Identify which cell holds the provided text, then report its (X, Y) central coordinate. 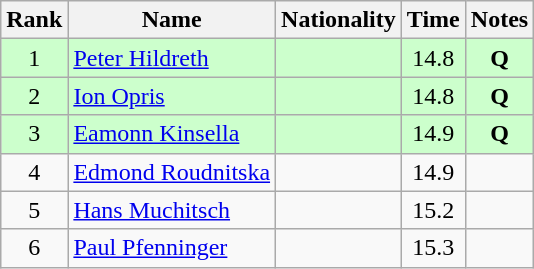
Rank (34, 20)
Time (433, 20)
Nationality (339, 20)
Peter Hildreth (172, 58)
2 (34, 96)
Edmond Roudnitska (172, 172)
Eamonn Kinsella (172, 134)
15.2 (433, 210)
4 (34, 172)
Hans Muchitsch (172, 210)
Notes (499, 20)
Paul Pfenninger (172, 248)
Name (172, 20)
15.3 (433, 248)
Ion Opris (172, 96)
5 (34, 210)
1 (34, 58)
3 (34, 134)
6 (34, 248)
